Return the (x, y) coordinate for the center point of the cell that contains the specified text.  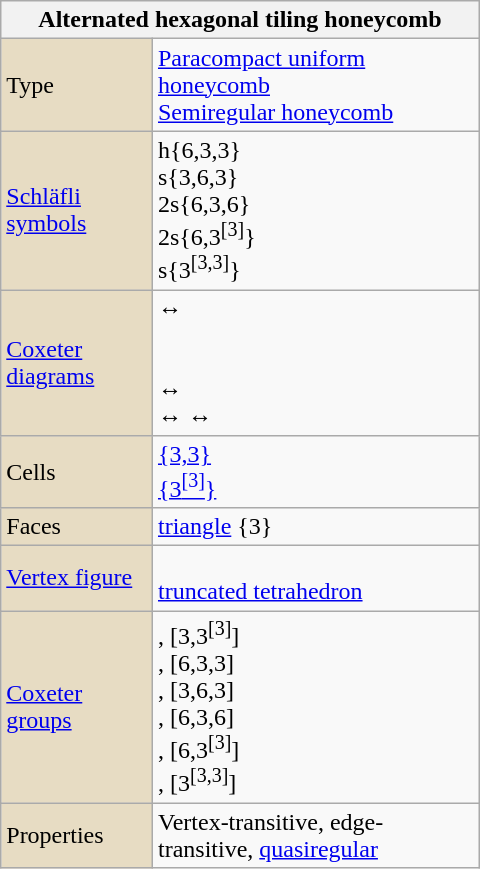
, [3,3[3]], [6,3,3], [3,6,3], [6,3,6], [6,3[3]], [3[3,3]] (316, 708)
Coxeter groups (77, 708)
Coxeter diagrams (77, 363)
Properties (77, 836)
Paracompact uniform honeycombSemiregular honeycomb (316, 85)
truncated tetrahedron (316, 578)
Cells (77, 472)
Faces (77, 527)
Alternated hexagonal tiling honeycomb (240, 20)
h{6,3,3}s{3,6,3}2s{6,3,6}2s{6,3[3]}s{3[3,3]} (316, 210)
{3,3} {3[3]} (316, 472)
triangle {3} (316, 527)
Vertex-transitive, edge-transitive, quasiregular (316, 836)
↔ ↔ ↔ ↔ (316, 363)
Vertex figure (77, 578)
Type (77, 85)
Schläfli symbols (77, 210)
